Pinpoint the cell where the given text exists, returning its [X, Y] midpoint coordinate. 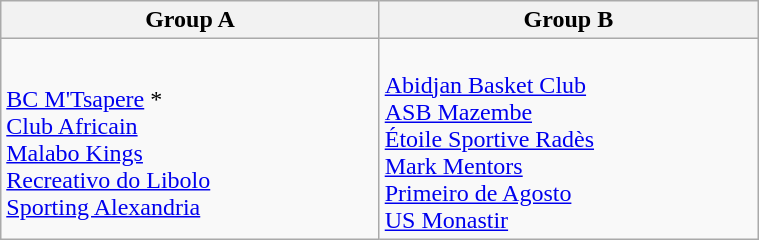
Group A [190, 20]
BC M'Tsapere * Club Africain Malabo Kings Recreativo do Libolo Sporting Alexandria [190, 139]
Group B [568, 20]
Abidjan Basket Club ASB Mazembe Étoile Sportive Radès Mark Mentors Primeiro de Agosto US Monastir [568, 139]
